Return the [X, Y] coordinate for the center point of the cell that contains the specified text.  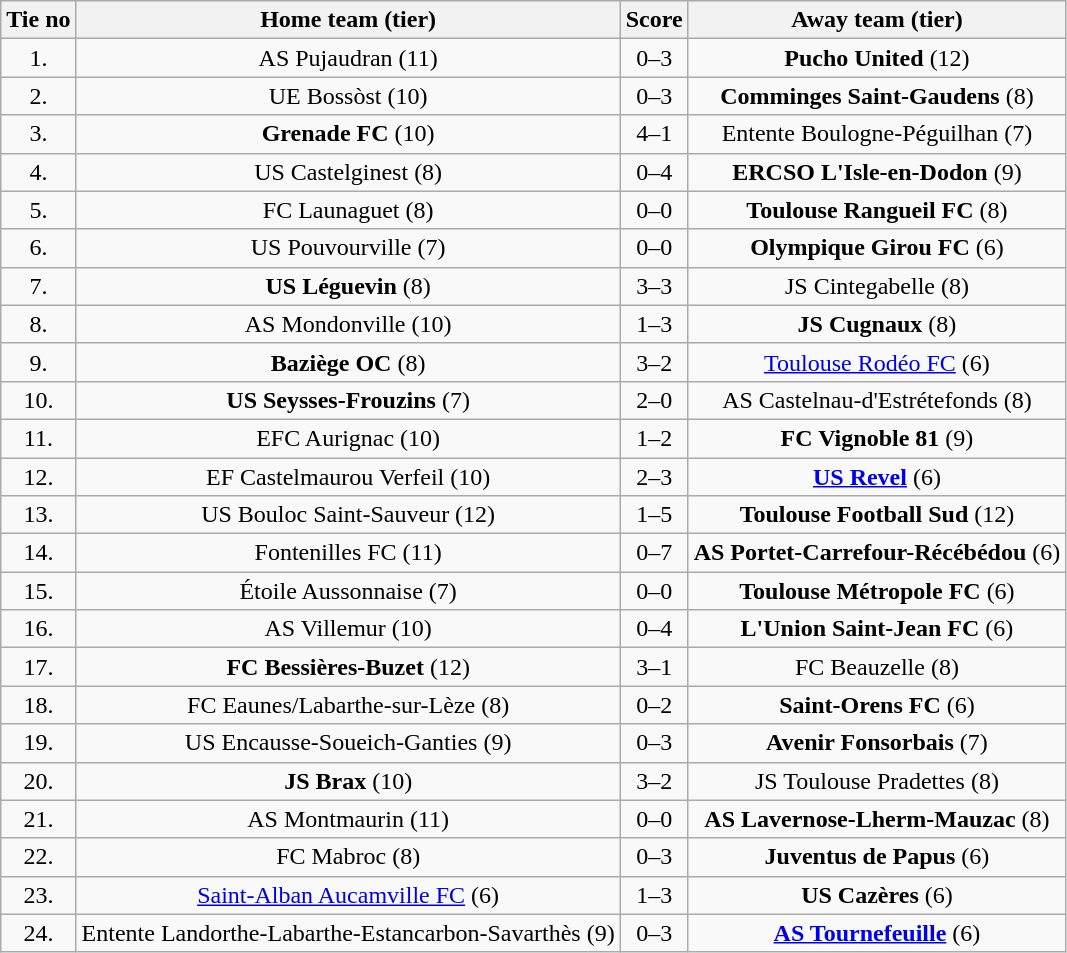
US Léguevin (8) [348, 286]
Score [654, 20]
EF Castelmaurou Verfeil (10) [348, 477]
Baziège OC (8) [348, 362]
4. [38, 172]
FC Vignoble 81 (9) [877, 438]
18. [38, 705]
FC Bessières-Buzet (12) [348, 667]
22. [38, 857]
FC Mabroc (8) [348, 857]
17. [38, 667]
US Revel (6) [877, 477]
FC Launaguet (8) [348, 210]
AS Montmaurin (11) [348, 819]
16. [38, 629]
Juventus de Papus (6) [877, 857]
11. [38, 438]
3–3 [654, 286]
Olympique Girou FC (6) [877, 248]
Toulouse Rangueil FC (8) [877, 210]
Away team (tier) [877, 20]
1–2 [654, 438]
AS Portet-Carrefour-Récébédou (6) [877, 553]
AS Villemur (10) [348, 629]
Fontenilles FC (11) [348, 553]
AS Pujaudran (11) [348, 58]
Pucho United (12) [877, 58]
2–0 [654, 400]
9. [38, 362]
2. [38, 96]
19. [38, 743]
13. [38, 515]
Toulouse Métropole FC (6) [877, 591]
EFC Aurignac (10) [348, 438]
ERCSO L'Isle-en-Dodon (9) [877, 172]
24. [38, 933]
Étoile Aussonnaise (7) [348, 591]
Entente Boulogne-Péguilhan (7) [877, 134]
US Seysses-Frouzins (7) [348, 400]
L'Union Saint-Jean FC (6) [877, 629]
AS Tournefeuille (6) [877, 933]
Toulouse Football Sud (12) [877, 515]
3–1 [654, 667]
12. [38, 477]
AS Mondonville (10) [348, 324]
US Bouloc Saint-Sauveur (12) [348, 515]
6. [38, 248]
JS Cugnaux (8) [877, 324]
Comminges Saint-Gaudens (8) [877, 96]
7. [38, 286]
Avenir Fonsorbais (7) [877, 743]
US Cazères (6) [877, 895]
US Encausse-Soueich-Ganties (9) [348, 743]
3. [38, 134]
10. [38, 400]
20. [38, 781]
Grenade FC (10) [348, 134]
8. [38, 324]
21. [38, 819]
Tie no [38, 20]
14. [38, 553]
4–1 [654, 134]
1. [38, 58]
JS Toulouse Pradettes (8) [877, 781]
0–2 [654, 705]
JS Cintegabelle (8) [877, 286]
AS Lavernose-Lherm-Mauzac (8) [877, 819]
UE Bossòst (10) [348, 96]
Entente Landorthe-Labarthe-Estancarbon-Savarthès (9) [348, 933]
0–7 [654, 553]
2–3 [654, 477]
JS Brax (10) [348, 781]
Saint-Orens FC (6) [877, 705]
FC Beauzelle (8) [877, 667]
1–5 [654, 515]
US Pouvourville (7) [348, 248]
US Castelginest (8) [348, 172]
Toulouse Rodéo FC (6) [877, 362]
Saint-Alban Aucamville FC (6) [348, 895]
5. [38, 210]
Home team (tier) [348, 20]
AS Castelnau-d'Estrétefonds (8) [877, 400]
15. [38, 591]
FC Eaunes/Labarthe-sur-Lèze (8) [348, 705]
23. [38, 895]
